Capture the cell that displays the provided text and extract its [X, Y] central coordinate. 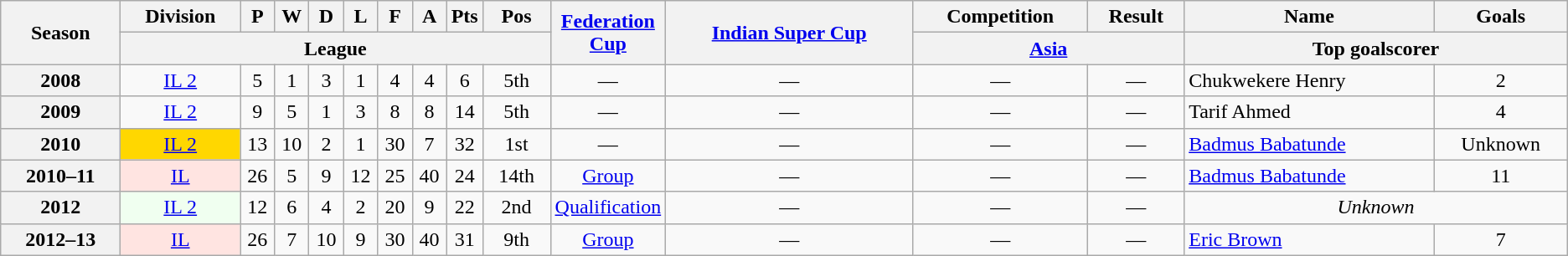
2010–11 [60, 176]
Indian Super Cup [789, 33]
11 [1501, 176]
2010 [60, 144]
Eric Brown [1309, 239]
D [327, 17]
24 [464, 176]
2008 [60, 80]
Pts [464, 17]
L [360, 17]
Goals [1501, 17]
13 [258, 144]
2012–13 [60, 239]
Tarif Ahmed [1309, 112]
W [291, 17]
9th [516, 239]
League [335, 49]
P [258, 17]
F [395, 17]
22 [464, 207]
A [429, 17]
2009 [60, 112]
Top goalscorer [1376, 49]
Federation Cup [608, 33]
14th [516, 176]
Competition [1000, 17]
Result [1136, 17]
31 [464, 239]
Asia [1049, 49]
20 [395, 207]
Season [60, 33]
14 [464, 112]
1st [516, 144]
2012 [60, 207]
Qualification [608, 207]
2nd [516, 207]
Division [181, 17]
32 [464, 144]
Name [1309, 17]
Chukwekere Henry [1309, 80]
25 [395, 176]
Pos [516, 17]
